Find where the given text appears and provide that cell's center as (x, y) coordinate. 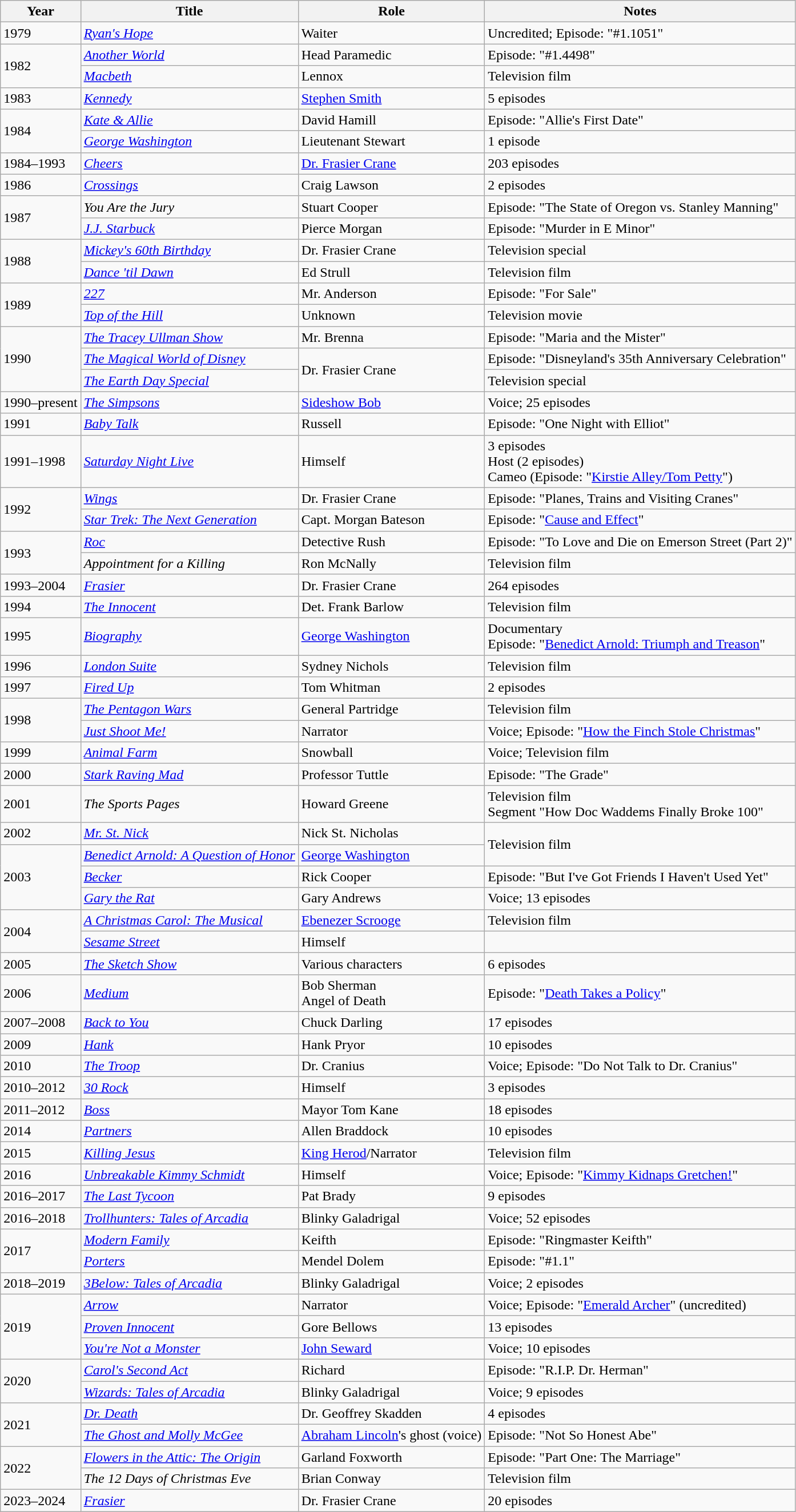
Roc (190, 542)
1999 (41, 753)
The Last Tycoon (190, 1196)
1992 (41, 509)
Capt. Morgan Bateson (392, 520)
Lieutenant Stewart (392, 142)
Killing Jesus (190, 1153)
Episode: "#1.1" (640, 1261)
1994 (41, 607)
Sydney Nichols (392, 666)
2002 (41, 833)
The Troop (190, 1066)
1997 (41, 688)
Richard (392, 1370)
3 episodes (640, 1088)
2007–2008 (41, 1022)
2006 (41, 993)
Snowball (392, 753)
Det. Frank Barlow (392, 607)
2016–2017 (41, 1196)
Hank (190, 1044)
Bob Sherman Angel of Death (392, 993)
Sideshow Bob (392, 402)
9 episodes (640, 1196)
1987 (41, 217)
Voice; 9 episodes (640, 1392)
The Pentagon Wars (190, 709)
2003 (41, 877)
Nick St. Nicholas (392, 833)
Voice; Episode: "How the Finch Stole Christmas" (640, 731)
Star Trek: The Next Generation (190, 520)
1983 (41, 98)
1979 (41, 33)
1993–2004 (41, 585)
Mickey's 60th Birthday (190, 250)
Allen Braddock (392, 1131)
Proven Innocent (190, 1326)
Voice; 13 episodes (640, 898)
1998 (41, 720)
Various characters (392, 963)
2000 (41, 775)
Tom Whitman (392, 688)
The Sketch Show (190, 963)
Episode: "Death Takes a Policy" (640, 993)
Rick Cooper (392, 877)
Voice; Episode: "Kimmy Kidnaps Gretchen!" (640, 1175)
18 episodes (640, 1110)
Biography (190, 636)
Episode: "Cause and Effect" (640, 520)
The Earth Day Special (190, 381)
Stuart Cooper (392, 207)
Boss (190, 1110)
Sesame Street (190, 942)
20 episodes (640, 1501)
264 episodes (640, 585)
Episode: "Ringmaster Keifth" (640, 1240)
The Simpsons (190, 402)
Episode: "Part One: The Marriage" (640, 1457)
Russell (392, 424)
Unknown (392, 316)
Flowers in the Attic: The Origin (190, 1457)
Mr. Anderson (392, 294)
Voice; 25 episodes (640, 402)
Stephen Smith (392, 98)
Medium (190, 993)
Benedict Arnold: A Question of Honor (190, 855)
Year (41, 11)
The Ghost and Molly McGee (190, 1436)
David Hamill (392, 120)
Title (190, 11)
Hank Pryor (392, 1044)
Ron McNally (392, 563)
Stark Raving Mad (190, 775)
Crossings (190, 185)
You're Not a Monster (190, 1348)
Dr. Death (190, 1414)
Voice; 10 episodes (640, 1348)
1 episode (640, 142)
1991–1998 (41, 461)
Another World (190, 55)
1990 (41, 359)
Episode: "Disneyland's 35th Anniversary Celebration" (640, 359)
Episode: "To Love and Die on Emerson Street (Part 2)" (640, 542)
Episode: "R.I.P. Dr. Herman" (640, 1370)
Episode: "Murder in E Minor" (640, 228)
Episode: "Maria and the Mister" (640, 337)
Dance 'til Dawn (190, 272)
227 (190, 294)
2001 (41, 804)
Appointment for a Killing (190, 563)
Gary Andrews (392, 898)
Macbeth (190, 76)
Voice; Episode: "Do Not Talk to Dr. Cranius" (640, 1066)
1984 (41, 131)
Gary the Rat (190, 898)
Keifth (392, 1240)
Abraham Lincoln's ghost (voice) (392, 1436)
Ebenezer Scrooge (392, 920)
2015 (41, 1153)
2017 (41, 1251)
Trollhunters: Tales of Arcadia (190, 1218)
Kate & Allie (190, 120)
Episode: "The Grade" (640, 775)
John Seward (392, 1348)
King Herod/Narrator (392, 1153)
Professor Tuttle (392, 775)
Episode: "One Night with Elliot" (640, 424)
A Christmas Carol: The Musical (190, 920)
6 episodes (640, 963)
Baby Talk (190, 424)
Pierce Morgan (392, 228)
3Below: Tales of Arcadia (190, 1283)
2010–2012 (41, 1088)
Top of the Hill (190, 316)
Modern Family (190, 1240)
Voice; Television film (640, 753)
1989 (41, 305)
Notes (640, 11)
2014 (41, 1131)
Lennox (392, 76)
Episode: "Not So Honest Abe" (640, 1436)
Ryan's Hope (190, 33)
2023–2024 (41, 1501)
Arrow (190, 1305)
Just Shoot Me! (190, 731)
Voice; Episode: "Emerald Archer" (uncredited) (640, 1305)
2010 (41, 1066)
1991 (41, 424)
Becker (190, 877)
Episode: "Planes, Trains and Visiting Cranes" (640, 498)
General Partridge (392, 709)
1982 (41, 66)
2004 (41, 931)
Mayor Tom Kane (392, 1110)
The Sports Pages (190, 804)
Chuck Darling (392, 1022)
Voice; 2 episodes (640, 1283)
2018–2019 (41, 1283)
DocumentaryEpisode: "Benedict Arnold: Triumph and Treason" (640, 636)
2021 (41, 1425)
2022 (41, 1468)
1988 (41, 261)
1986 (41, 185)
Craig Lawson (392, 185)
You Are the Jury (190, 207)
Uncredited; Episode: "#1.1051" (640, 33)
Episode: "The State of Oregon vs. Stanley Manning" (640, 207)
1995 (41, 636)
The 12 Days of Christmas Eve (190, 1479)
Head Paramedic (392, 55)
2016 (41, 1175)
Waiter (392, 33)
203 episodes (640, 163)
Episode: "For Sale" (640, 294)
Porters (190, 1261)
Kennedy (190, 98)
Mr. St. Nick (190, 833)
13 episodes (640, 1326)
30 Rock (190, 1088)
1984–1993 (41, 163)
5 episodes (640, 98)
The Tracey Ullman Show (190, 337)
Dr. Cranius (392, 1066)
Episode: "But I've Got Friends I Haven't Used Yet" (640, 877)
17 episodes (640, 1022)
Detective Rush (392, 542)
3 episodesHost (2 episodes)Cameo (Episode: "Kirstie Alley/Tom Petty") (640, 461)
Back to You (190, 1022)
2009 (41, 1044)
Ed Strull (392, 272)
Mendel Dolem (392, 1261)
2019 (41, 1326)
2005 (41, 963)
Television filmSegment "How Doc Waddems Finally Broke 100" (640, 804)
Gore Bellows (392, 1326)
Brian Conway (392, 1479)
1996 (41, 666)
1993 (41, 553)
London Suite (190, 666)
Cheers (190, 163)
The Magical World of Disney (190, 359)
Wizards: Tales of Arcadia (190, 1392)
Carol's Second Act (190, 1370)
Howard Greene (392, 804)
2016–2018 (41, 1218)
Partners (190, 1131)
1990–present (41, 402)
Animal Farm (190, 753)
Wings (190, 498)
4 episodes (640, 1414)
Episode: "#1.4498" (640, 55)
2011–2012 (41, 1110)
2020 (41, 1381)
The Innocent (190, 607)
Pat Brady (392, 1196)
Mr. Brenna (392, 337)
Role (392, 11)
Unbreakable Kimmy Schmidt (190, 1175)
Voice; 52 episodes (640, 1218)
Saturday Night Live (190, 461)
Episode: "Allie's First Date" (640, 120)
J.J. Starbuck (190, 228)
Garland Foxworth (392, 1457)
Television movie (640, 316)
Dr. Geoffrey Skadden (392, 1414)
Fired Up (190, 688)
